Locate the cell with the specified text and output its (x, y) center coordinate. 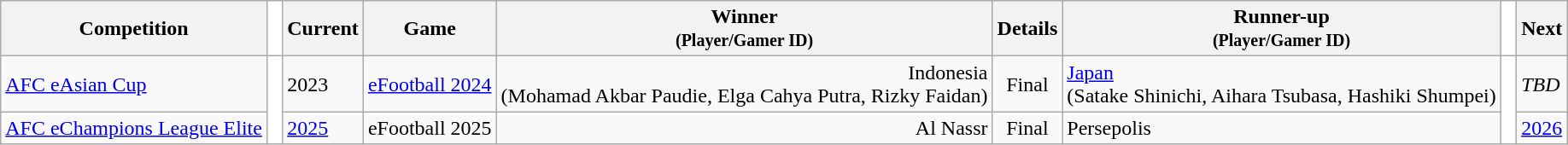
Current (323, 29)
Competition (134, 29)
TBD (1542, 84)
Next (1542, 29)
Winner (Player/Gamer ID) (745, 29)
2023 (323, 84)
AFC eChampions League Elite (134, 128)
2025 (323, 128)
eFootball 2025 (430, 128)
Details (1027, 29)
AFC eAsian Cup (134, 84)
Game (430, 29)
2026 (1542, 128)
Runner-up(Player/Gamer ID) (1282, 29)
Indonesia (Mohamad Akbar Paudie, Elga Cahya Putra, Rizky Faidan) (745, 84)
Persepolis (1282, 128)
Japan (Satake Shinichi, Aihara Tsubasa, Hashiki Shumpei) (1282, 84)
eFootball 2024 (430, 84)
Al Nassr (745, 128)
